Determine the (X, Y) coordinate at the center of the cell enclosing the given text.  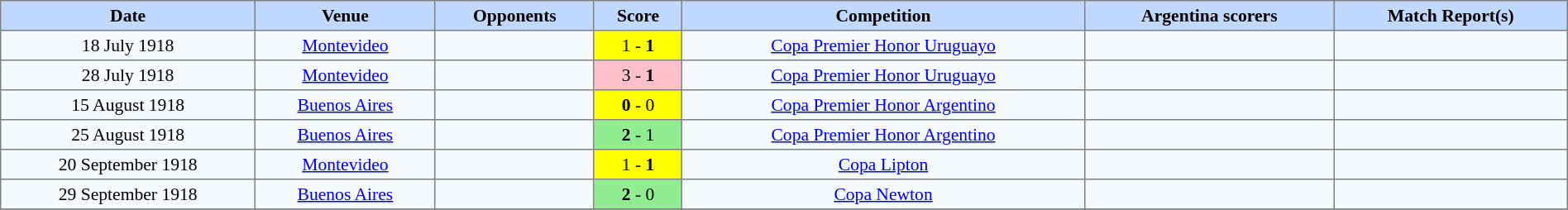
Match Report(s) (1451, 16)
2 - 1 (638, 135)
29 September 1918 (128, 194)
2 - 0 (638, 194)
Venue (346, 16)
25 August 1918 (128, 135)
Copa Newton (883, 194)
3 - 1 (638, 75)
Score (638, 16)
Competition (883, 16)
Copa Lipton (883, 165)
20 September 1918 (128, 165)
15 August 1918 (128, 105)
18 July 1918 (128, 45)
Argentina scorers (1209, 16)
Date (128, 16)
Opponents (514, 16)
0 - 0 (638, 105)
28 July 1918 (128, 75)
